Scan for the cell matching the given text and deliver its (X, Y) coordinate at center. 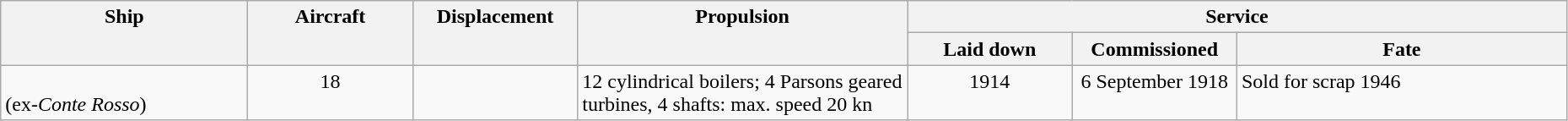
Service (1237, 17)
Sold for scrap 1946 (1402, 93)
Fate (1402, 49)
Laid down (990, 49)
6 September 1918 (1154, 93)
1914 (990, 93)
Commissioned (1154, 49)
Displacement (494, 33)
12 cylindrical boilers; 4 Parsons geared turbines, 4 shafts: max. speed 20 kn (742, 93)
Ship (125, 33)
Propulsion (742, 33)
(ex-Conte Rosso) (125, 93)
18 (331, 93)
Aircraft (331, 33)
